Determine the (X, Y) coordinate at the center of the cell enclosing the given text.  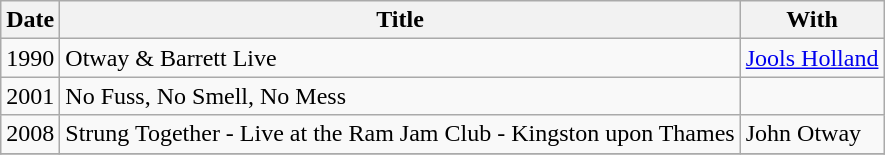
Title (400, 20)
John Otway (812, 134)
2008 (30, 134)
2001 (30, 96)
Strung Together - Live at the Ram Jam Club - Kingston upon Thames (400, 134)
1990 (30, 58)
Jools Holland (812, 58)
Date (30, 20)
No Fuss, No Smell, No Mess (400, 96)
With (812, 20)
Otway & Barrett Live (400, 58)
